Extract the (x, y) coordinate from the center of the cell holding the provided text.  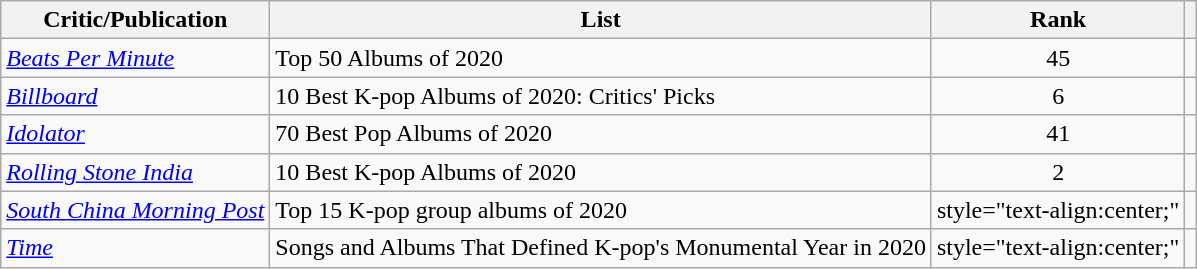
Songs and Albums That Defined K-pop's Monumental Year in 2020 (601, 248)
2 (1058, 172)
45 (1058, 58)
41 (1058, 134)
Rolling Stone India (136, 172)
70 Best Pop Albums of 2020 (601, 134)
Rank (1058, 20)
6 (1058, 96)
List (601, 20)
Top 15 K-pop group albums of 2020 (601, 210)
Top 50 Albums of 2020 (601, 58)
Time (136, 248)
10 Best K-pop Albums of 2020 (601, 172)
Beats Per Minute (136, 58)
Critic/Publication (136, 20)
Idolator (136, 134)
Billboard (136, 96)
10 Best K-pop Albums of 2020: Critics' Picks (601, 96)
South China Morning Post (136, 210)
